From the cell containing the given text, extract its center point as (X, Y) coordinate. 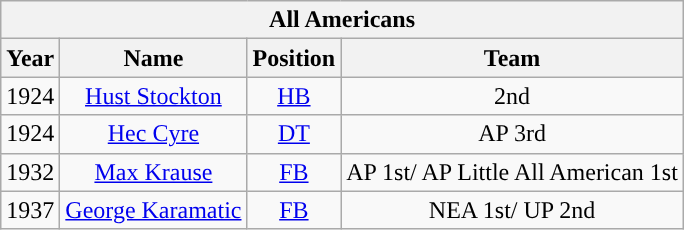
1937 (30, 210)
Year (30, 58)
AP 3rd (512, 134)
Name (154, 58)
AP 1st/ AP Little All American 1st (512, 172)
2nd (512, 96)
NEA 1st/ UP 2nd (512, 210)
DT (294, 134)
1932 (30, 172)
George Karamatic (154, 210)
Hust Stockton (154, 96)
HB (294, 96)
Position (294, 58)
Team (512, 58)
Max Krause (154, 172)
Hec Cyre (154, 134)
All Americans (342, 20)
